Identify which cell holds the provided text, then report its (x, y) central coordinate. 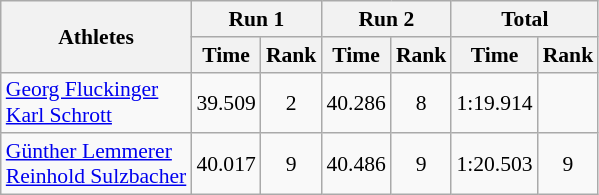
2 (292, 102)
Athletes (96, 36)
Günther LemmererReinhold Sulzbacher (96, 164)
8 (422, 102)
Run 2 (386, 19)
40.017 (226, 164)
1:20.503 (494, 164)
Georg FluckingerKarl Schrott (96, 102)
Run 1 (256, 19)
Total (524, 19)
1:19.914 (494, 102)
40.286 (356, 102)
40.486 (356, 164)
39.509 (226, 102)
